Return [X, Y] of the center of cell containing provided text 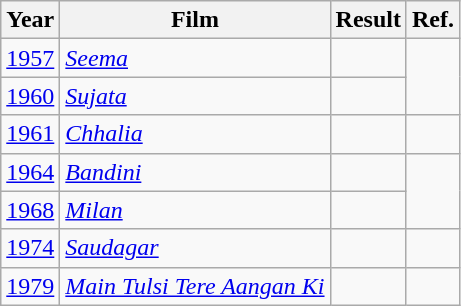
Ref. [432, 20]
Milan [195, 210]
Bandini [195, 172]
1979 [30, 286]
1961 [30, 134]
Sujata [195, 96]
Film [195, 20]
1960 [30, 96]
Result [368, 20]
1964 [30, 172]
Year [30, 20]
Seema [195, 58]
1974 [30, 248]
Chhalia [195, 134]
Main Tulsi Tere Aangan Ki [195, 286]
Saudagar [195, 248]
1968 [30, 210]
1957 [30, 58]
